Find where the given text appears and provide that cell's center as (x, y) coordinate. 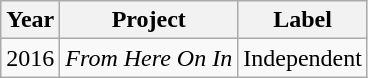
2016 (30, 58)
Year (30, 20)
From Here On In (149, 58)
Project (149, 20)
Independent (303, 58)
Label (303, 20)
